Search for the cell housing the specified text and yield its (x, y) center coordinate. 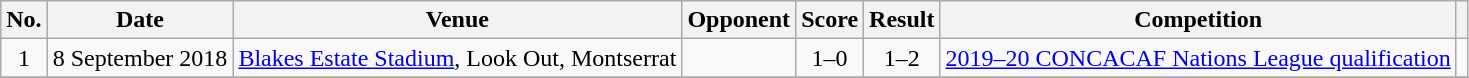
Opponent (739, 20)
1–0 (830, 58)
Blakes Estate Stadium, Look Out, Montserrat (458, 58)
1 (24, 58)
Result (902, 20)
Score (830, 20)
1–2 (902, 58)
Date (140, 20)
Competition (1198, 20)
Venue (458, 20)
2019–20 CONCACAF Nations League qualification (1198, 58)
No. (24, 20)
8 September 2018 (140, 58)
